Extract the (X, Y) coordinate from the center of the cell holding the provided text.  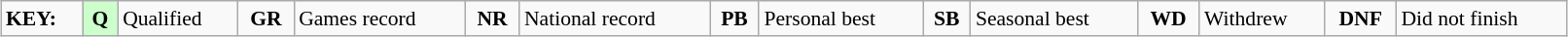
KEY: (42, 18)
Personal best (840, 18)
Qualified (178, 18)
Did not finish (1481, 18)
GR (267, 18)
Seasonal best (1054, 18)
SB (947, 18)
Q (100, 18)
WD (1168, 18)
National record (615, 18)
Withdrew (1263, 18)
Games record (379, 18)
DNF (1361, 18)
PB (735, 18)
NR (492, 18)
